Provide the [X, Y] coordinate of the cell's center where the given text is located.  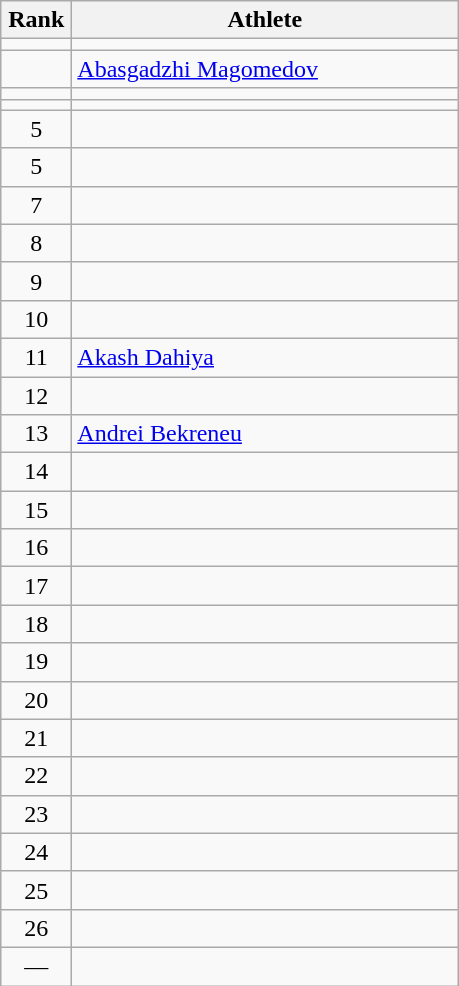
Andrei Bekreneu [265, 434]
21 [36, 738]
8 [36, 243]
26 [36, 928]
Akash Dahiya [265, 357]
15 [36, 510]
11 [36, 357]
23 [36, 814]
— [36, 966]
24 [36, 852]
12 [36, 395]
14 [36, 472]
18 [36, 624]
19 [36, 662]
25 [36, 890]
16 [36, 548]
20 [36, 700]
Athlete [265, 20]
Rank [36, 20]
17 [36, 586]
22 [36, 776]
10 [36, 319]
Abasgadzhi Magomedov [265, 69]
9 [36, 281]
13 [36, 434]
7 [36, 205]
